Pinpoint the cell where the given text exists, returning its [x, y] midpoint coordinate. 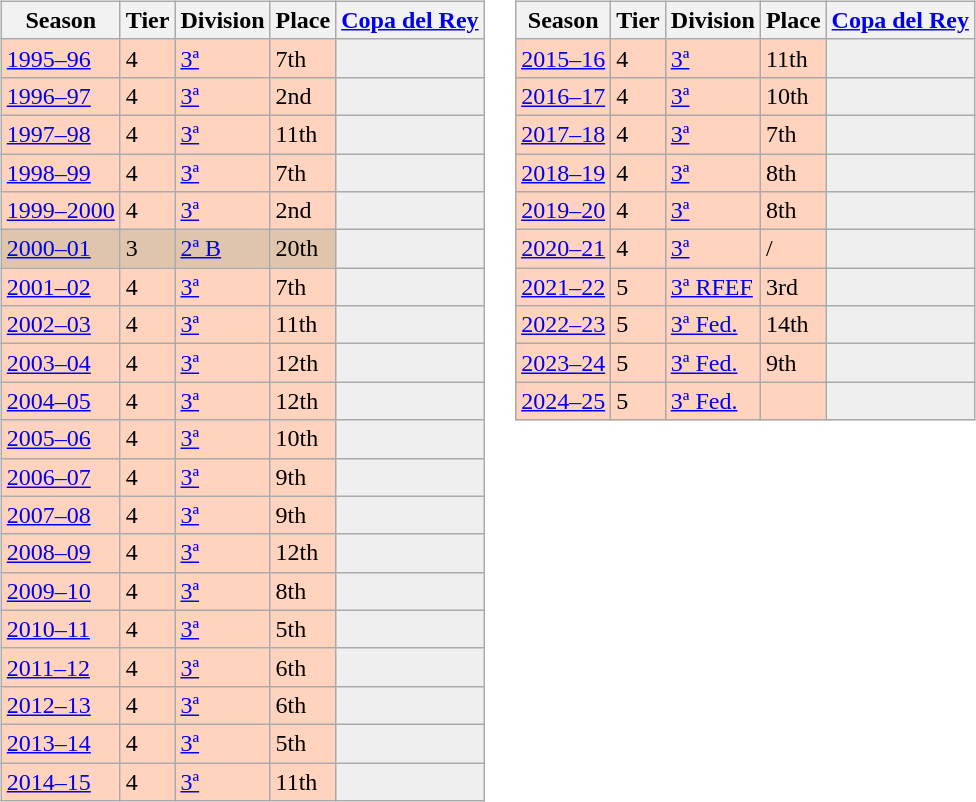
2015–16 [564, 58]
2012–13 [60, 705]
1995–96 [60, 58]
2009–10 [60, 591]
2021–22 [564, 287]
20th [303, 249]
3ª RFEF [712, 287]
2016–17 [564, 96]
2023–24 [564, 363]
2018–19 [564, 173]
2ª B [222, 249]
2024–25 [564, 401]
1997–98 [60, 134]
2017–18 [564, 134]
1999–2000 [60, 211]
2004–05 [60, 401]
2003–04 [60, 363]
2014–15 [60, 781]
2019–20 [564, 211]
2002–03 [60, 325]
2010–11 [60, 629]
2000–01 [60, 249]
2008–09 [60, 553]
2022–23 [564, 325]
3 [148, 249]
2020–21 [564, 249]
/ [793, 249]
2013–14 [60, 743]
3rd [793, 287]
2005–06 [60, 439]
2001–02 [60, 287]
14th [793, 325]
2007–08 [60, 515]
2006–07 [60, 477]
1996–97 [60, 96]
1998–99 [60, 173]
2011–12 [60, 667]
